Find where the given text appears and provide that cell's center as [x, y] coordinate. 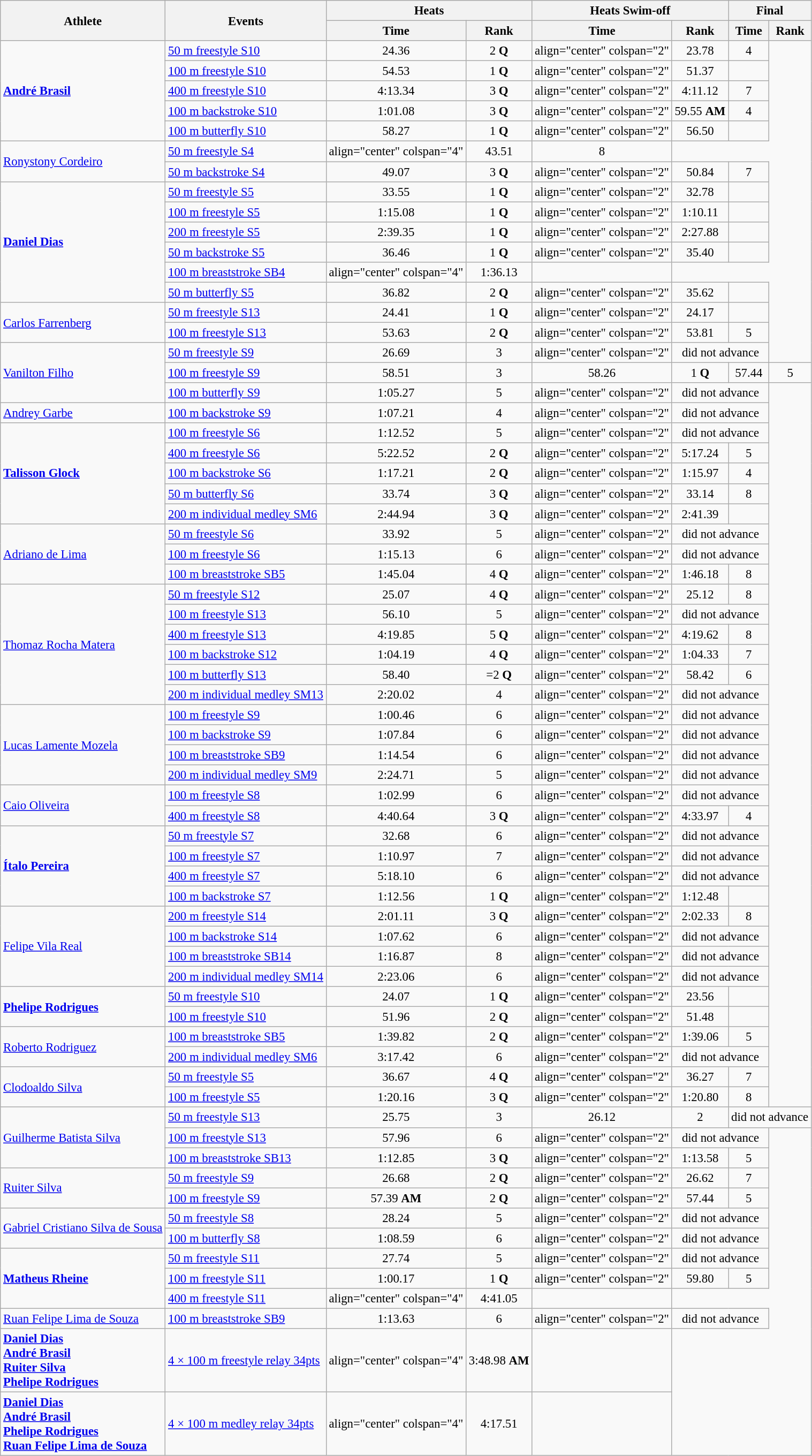
Ítalo Pereira [83, 866]
33.55 [396, 192]
Adriano de Lima [83, 553]
Phelipe Rodrigues [83, 1006]
Daniel DiasAndré BrasilPhelipe RodriguesRuan Felipe Lima de Souza [83, 1424]
1:12.56 [396, 896]
36.46 [396, 252]
4:11.12 [700, 91]
26.68 [396, 1178]
58.40 [396, 675]
54.53 [396, 71]
1:14.54 [396, 755]
Ronystony Cordeiro [83, 162]
100 m breaststroke SB13 [246, 1158]
Guilherme Batista Silva [83, 1138]
2:01.11 [396, 916]
1:07.84 [396, 735]
24.36 [396, 51]
58.51 [396, 373]
1:00.46 [396, 715]
1:02.99 [396, 795]
200 m individual medley SM14 [246, 976]
Caio Oliveira [83, 805]
1:01.08 [396, 111]
1:13.58 [700, 1158]
33.92 [396, 534]
53.81 [700, 332]
1:04.19 [396, 655]
Carlos Farrenberg [83, 322]
Lucas Lamente Mozela [83, 745]
4:17.51 [499, 1424]
50 m freestyle S12 [246, 594]
200 m individual medley SM9 [246, 776]
2:23.06 [396, 976]
2 [700, 1118]
43.51 [499, 151]
5:17.24 [700, 453]
5:22.52 [396, 453]
4 × 100 m freestyle relay 34pts [246, 1361]
100 m backstroke S14 [246, 936]
50 m freestyle S6 [246, 534]
28.24 [396, 1218]
4 × 100 m medley relay 34pts [246, 1424]
Daniel DiasAndré BrasilRuiter SilvaPhelipe Rodrigues [83, 1361]
3:48.98 AM [499, 1361]
57.39 AM [396, 1198]
58.26 [602, 373]
400 m freestyle S7 [246, 876]
400 m freestyle S11 [246, 1299]
51.37 [700, 71]
4:33.97 [700, 816]
1:00.17 [396, 1278]
50 m backstroke S5 [246, 252]
Events [246, 20]
1:10.97 [396, 856]
1:17.21 [396, 474]
2:27.88 [700, 232]
50 m freestyle S7 [246, 836]
23.78 [700, 51]
Felipe Vila Real [83, 946]
25.12 [700, 594]
23.56 [700, 997]
26.12 [602, 1118]
36.82 [396, 292]
1:07.62 [396, 936]
56.10 [396, 615]
100 m freestyle S8 [246, 795]
100 m backstroke S7 [246, 896]
1:39.82 [396, 1037]
Heats [429, 11]
1:08.59 [396, 1238]
50 m butterfly S5 [246, 292]
4:13.34 [396, 91]
36.67 [396, 1077]
4:40.64 [396, 816]
59.55 AM [700, 111]
2:39.35 [396, 232]
2:20.02 [396, 695]
Ruan Felipe Lima de Souza [83, 1319]
100 m butterfly S9 [246, 393]
24.41 [396, 313]
25.75 [396, 1118]
Andrey Garbe [83, 413]
4:19.85 [396, 634]
200 m freestyle S14 [246, 916]
32.78 [700, 192]
2:24.71 [396, 776]
Matheus Rheine [83, 1278]
4:19.62 [700, 634]
50 m butterfly S6 [246, 494]
200 m freestyle S5 [246, 232]
50 m backstroke S4 [246, 172]
1:36.13 [499, 272]
100 m freestyle S11 [246, 1278]
1:12.85 [396, 1158]
35.40 [700, 252]
Gabriel Cristiano Silva de Sousa [83, 1228]
24.17 [700, 313]
1:12.52 [396, 433]
59.80 [700, 1278]
100 m butterfly S13 [246, 675]
400 m freestyle S6 [246, 453]
1:15.08 [396, 212]
Roberto Rodriguez [83, 1047]
49.07 [396, 172]
1:04.33 [700, 655]
Clodoaldo Silva [83, 1087]
51.48 [700, 1017]
24.07 [396, 997]
1:07.21 [396, 413]
51.96 [396, 1017]
Daniel Dias [83, 242]
Heats Swim-off [631, 11]
25.07 [396, 594]
2:41.39 [700, 514]
André Brasil [83, 91]
2:44.94 [396, 514]
Vanilton Filho [83, 373]
400 m freestyle S13 [246, 634]
100 m backstroke S6 [246, 474]
3:17.42 [396, 1057]
56.50 [700, 131]
4:41.05 [499, 1299]
400 m freestyle S10 [246, 91]
Final [770, 11]
26.62 [700, 1178]
=2 Q [499, 675]
1:46.18 [700, 574]
Thomaz Rocha Matera [83, 644]
33.74 [396, 494]
Athlete [83, 20]
50 m freestyle S11 [246, 1258]
5 Q [499, 634]
33.14 [700, 494]
1:20.16 [396, 1097]
57.96 [396, 1137]
32.68 [396, 836]
100 m breaststroke SB4 [246, 272]
100 m butterfly S8 [246, 1238]
5:18.10 [396, 876]
Ruiter Silva [83, 1187]
1:20.80 [700, 1097]
1:15.97 [700, 474]
100 m backstroke S10 [246, 111]
2:02.33 [700, 916]
400 m freestyle S8 [246, 816]
1:15.13 [396, 554]
1:13.63 [396, 1319]
100 m backstroke S12 [246, 655]
1:39.06 [700, 1037]
27.74 [396, 1258]
35.62 [700, 292]
200 m individual medley SM13 [246, 695]
50.84 [700, 172]
100 m butterfly S10 [246, 131]
36.27 [700, 1077]
1:12.48 [700, 896]
1:05.27 [396, 393]
53.63 [396, 332]
100 m freestyle S7 [246, 856]
1:16.87 [396, 957]
26.69 [396, 353]
Talisson Glock [83, 473]
58.27 [396, 131]
50 m freestyle S8 [246, 1218]
1:45.04 [396, 574]
58.42 [700, 675]
50 m freestyle S4 [246, 151]
1:10.11 [700, 212]
100 m breaststroke SB14 [246, 957]
